Extract the [x, y] coordinate from the center of the cell holding the provided text.  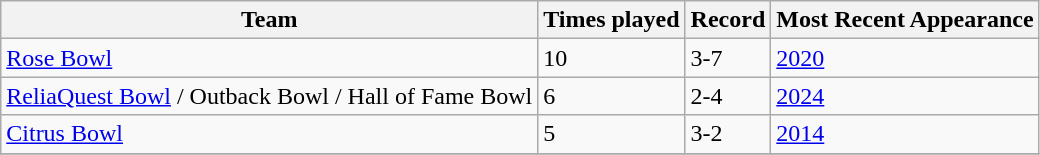
Record [728, 20]
3-2 [728, 134]
2024 [905, 96]
Times played [612, 20]
Citrus Bowl [270, 134]
2020 [905, 58]
Rose Bowl [270, 58]
5 [612, 134]
10 [612, 58]
Most Recent Appearance [905, 20]
2-4 [728, 96]
2014 [905, 134]
6 [612, 96]
ReliaQuest Bowl / Outback Bowl / Hall of Fame Bowl [270, 96]
3-7 [728, 58]
Team [270, 20]
